Scan for the cell matching the given text and deliver its [X, Y] coordinate at center. 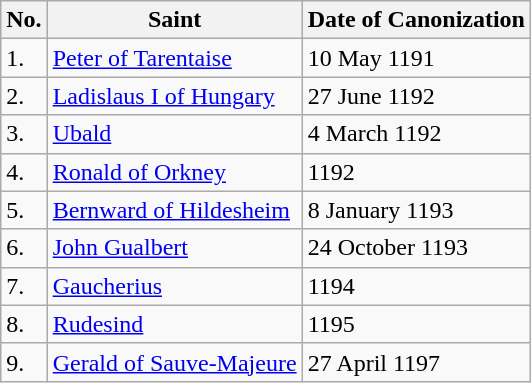
4 March 1192 [416, 134]
8 January 1193 [416, 210]
9. [24, 362]
Peter of Tarentaise [174, 58]
27 June 1192 [416, 96]
1192 [416, 172]
Rudesind [174, 324]
Ronald of Orkney [174, 172]
No. [24, 20]
1. [24, 58]
Gaucherius [174, 286]
1194 [416, 286]
1195 [416, 324]
3. [24, 134]
2. [24, 96]
John Gualbert [174, 248]
4. [24, 172]
Ubald [174, 134]
24 October 1193 [416, 248]
10 May 1191 [416, 58]
Gerald of Sauve-Majeure [174, 362]
6. [24, 248]
8. [24, 324]
27 April 1197 [416, 362]
Date of Canonization [416, 20]
Bernward of Hildesheim [174, 210]
Ladislaus I of Hungary [174, 96]
5. [24, 210]
7. [24, 286]
Saint [174, 20]
